Return (x, y) of the center of cell containing provided text 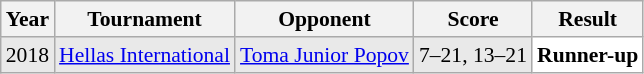
Hellas International (144, 55)
Score (473, 19)
Toma Junior Popov (324, 55)
Result (588, 19)
2018 (28, 55)
Tournament (144, 19)
Opponent (324, 19)
7–21, 13–21 (473, 55)
Runner-up (588, 55)
Year (28, 19)
